Search for the cell housing the specified text and yield its (X, Y) center coordinate. 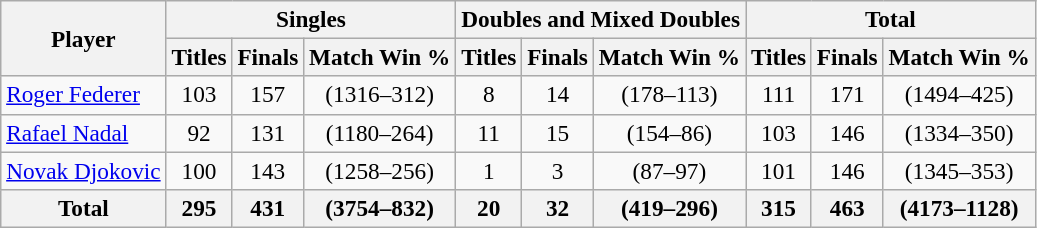
111 (779, 95)
100 (199, 170)
1 (489, 170)
11 (489, 133)
(1316–312) (380, 95)
295 (199, 208)
(1258–256) (380, 170)
3 (558, 170)
32 (558, 208)
(1494–425) (959, 95)
(1180–264) (380, 133)
8 (489, 95)
Singles (311, 19)
Player (84, 38)
20 (489, 208)
143 (268, 170)
171 (847, 95)
(1334–350) (959, 133)
(1345–353) (959, 170)
14 (558, 95)
(178–113) (669, 95)
92 (199, 133)
(87–97) (669, 170)
157 (268, 95)
101 (779, 170)
(419–296) (669, 208)
Doubles and Mixed Doubles (601, 19)
Rafael Nadal (84, 133)
131 (268, 133)
315 (779, 208)
431 (268, 208)
(4173–1128) (959, 208)
Roger Federer (84, 95)
(3754–832) (380, 208)
463 (847, 208)
(154–86) (669, 133)
15 (558, 133)
Novak Djokovic (84, 170)
